Detect which cell encompasses the target text, then output its (X, Y) center coordinate. 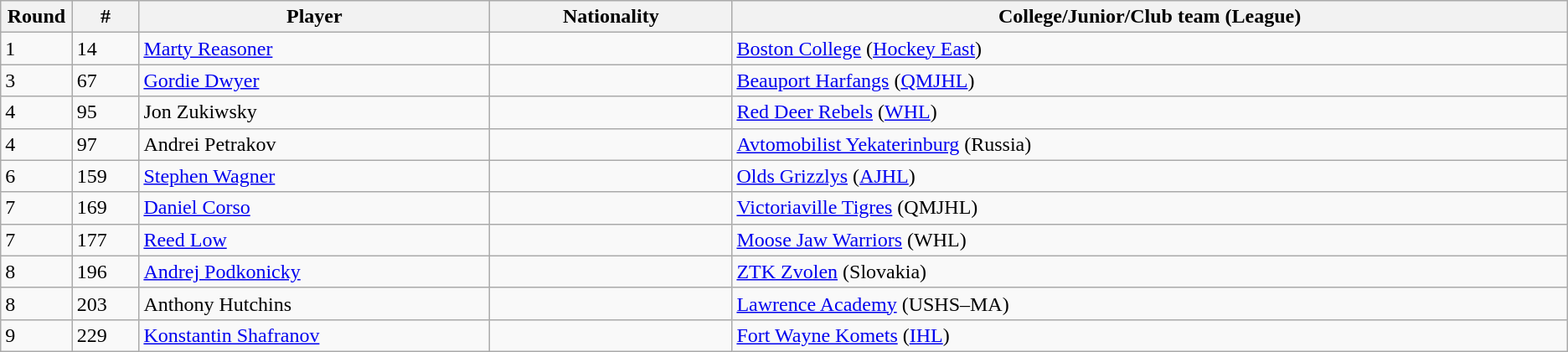
Reed Low (315, 240)
196 (106, 272)
3 (37, 80)
Jon Zukiwsky (315, 112)
Andrei Petrakov (315, 144)
Gordie Dwyer (315, 80)
Boston College (Hockey East) (1149, 49)
229 (106, 335)
159 (106, 176)
67 (106, 80)
169 (106, 208)
Daniel Corso (315, 208)
177 (106, 240)
203 (106, 303)
1 (37, 49)
6 (37, 176)
# (106, 17)
Andrej Podkonicky (315, 272)
Victoriaville Tigres (QMJHL) (1149, 208)
Avtomobilist Yekaterinburg (Russia) (1149, 144)
Konstantin Shafranov (315, 335)
Beauport Harfangs (QMJHL) (1149, 80)
Stephen Wagner (315, 176)
Player (315, 17)
97 (106, 144)
Anthony Hutchins (315, 303)
14 (106, 49)
Marty Reasoner (315, 49)
95 (106, 112)
Lawrence Academy (USHS–MA) (1149, 303)
Red Deer Rebels (WHL) (1149, 112)
College/Junior/Club team (League) (1149, 17)
Round (37, 17)
ZTK Zvolen (Slovakia) (1149, 272)
Fort Wayne Komets (IHL) (1149, 335)
9 (37, 335)
Olds Grizzlys (AJHL) (1149, 176)
Nationality (611, 17)
Moose Jaw Warriors (WHL) (1149, 240)
